For the text-containing cell, return its midpoint in (x, y) coordinate format. 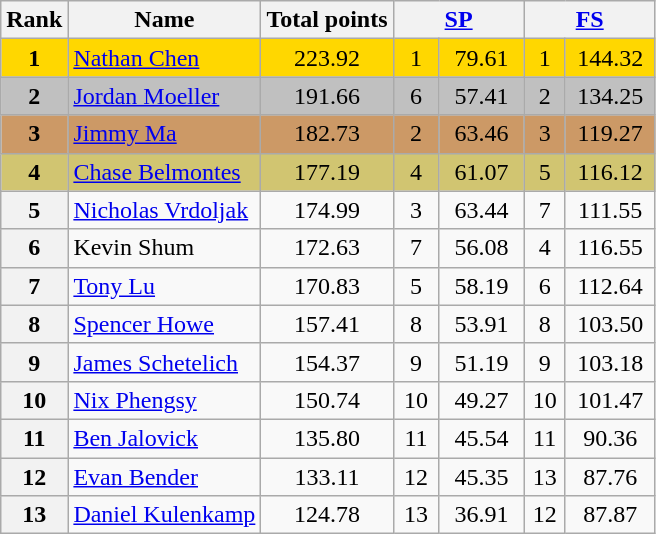
Kevin Shum (164, 248)
133.11 (327, 477)
124.78 (327, 515)
119.27 (610, 134)
170.83 (327, 286)
Jimmy Ma (164, 134)
154.37 (327, 362)
144.32 (610, 58)
Spencer Howe (164, 324)
Rank (34, 20)
Nix Phengsy (164, 400)
45.35 (482, 477)
Tony Lu (164, 286)
61.07 (482, 172)
Total points (327, 20)
116.55 (610, 248)
Chase Belmontes (164, 172)
103.18 (610, 362)
223.92 (327, 58)
157.41 (327, 324)
James Schetelich (164, 362)
Name (164, 20)
116.12 (610, 172)
79.61 (482, 58)
87.76 (610, 477)
Nicholas Vrdoljak (164, 210)
182.73 (327, 134)
36.91 (482, 515)
58.19 (482, 286)
Daniel Kulenkamp (164, 515)
63.46 (482, 134)
45.54 (482, 438)
191.66 (327, 96)
135.80 (327, 438)
111.55 (610, 210)
Evan Bender (164, 477)
Jordan Moeller (164, 96)
87.87 (610, 515)
Nathan Chen (164, 58)
56.08 (482, 248)
Ben Jalovick (164, 438)
134.25 (610, 96)
49.27 (482, 400)
90.36 (610, 438)
53.91 (482, 324)
SP (458, 20)
174.99 (327, 210)
57.41 (482, 96)
101.47 (610, 400)
112.64 (610, 286)
150.74 (327, 400)
103.50 (610, 324)
63.44 (482, 210)
172.63 (327, 248)
FS (590, 20)
51.19 (482, 362)
177.19 (327, 172)
